Locate the cell with the specified text and output its [X, Y] center coordinate. 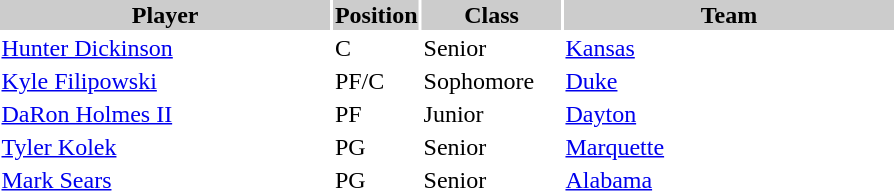
Hunter Dickinson [165, 48]
Player [165, 15]
Sophomore [492, 81]
DaRon Holmes II [165, 114]
PF [376, 114]
Duke [729, 81]
PF/C [376, 81]
Class [492, 15]
Team [729, 15]
Tyler Kolek [165, 147]
Junior [492, 114]
Marquette [729, 147]
PG [376, 147]
Dayton [729, 114]
Position [376, 15]
Kansas [729, 48]
C [376, 48]
Kyle Filipowski [165, 81]
